Find where the given text appears and provide that cell's center as (X, Y) coordinate. 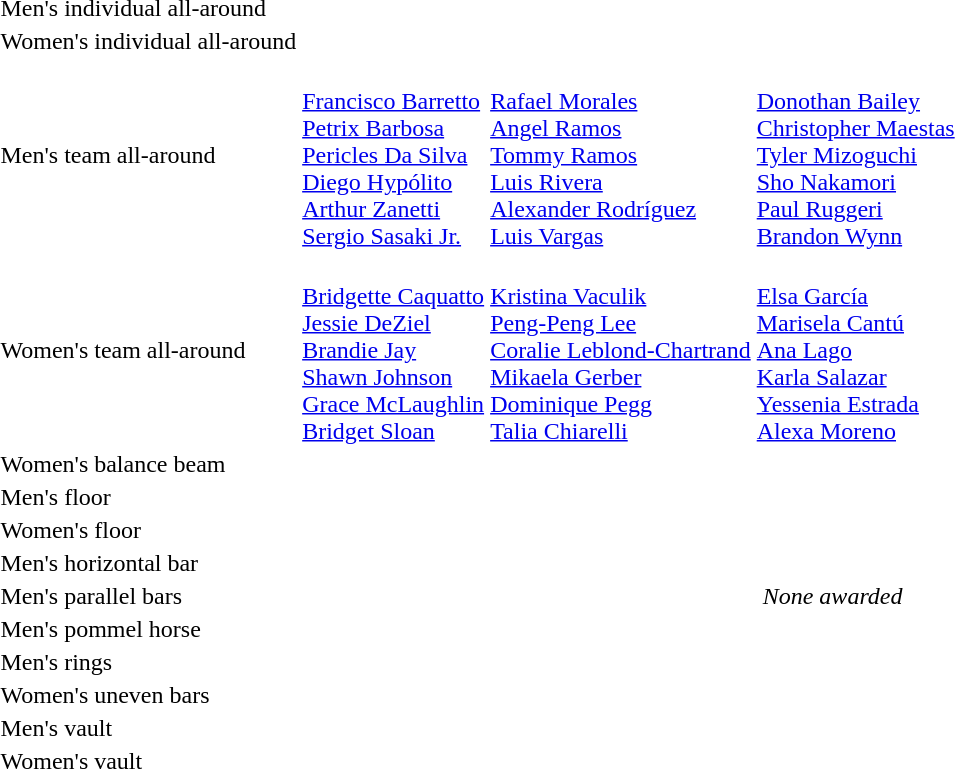
Bridgette CaquattoJessie DeZielBrandie JayShawn JohnsonGrace McLaughlinBridget Sloan (394, 350)
Rafael MoralesAngel RamosTommy RamosLuis RiveraAlexander RodríguezLuis Vargas (621, 155)
Kristina VaculikPeng-Peng LeeCoralie Leblond-ChartrandMikaela GerberDominique PeggTalia Chiarelli (621, 350)
Francisco BarrettoPetrix BarbosaPericles Da SilvaDiego HypólitoArthur ZanettiSergio Sasaki Jr. (394, 155)
